Find where the given text appears and provide that cell's center as [X, Y] coordinate. 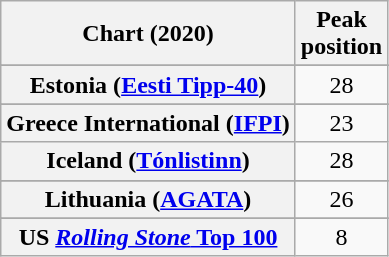
US Rolling Stone Top 100 [148, 237]
8 [341, 237]
Iceland (Tónlistinn) [148, 161]
26 [341, 199]
Peakposition [341, 34]
Greece International (IFPI) [148, 123]
23 [341, 123]
Chart (2020) [148, 34]
Estonia (Eesti Tipp-40) [148, 85]
Lithuania (AGATA) [148, 199]
